Extract the [X, Y] coordinate from the center of the cell holding the provided text.  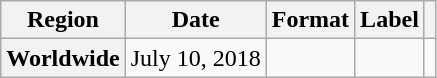
Label [390, 20]
Worldwide [63, 58]
July 10, 2018 [196, 58]
Region [63, 20]
Format [310, 20]
Date [196, 20]
